Return the (x, y) coordinate for the center point of the cell that contains the specified text.  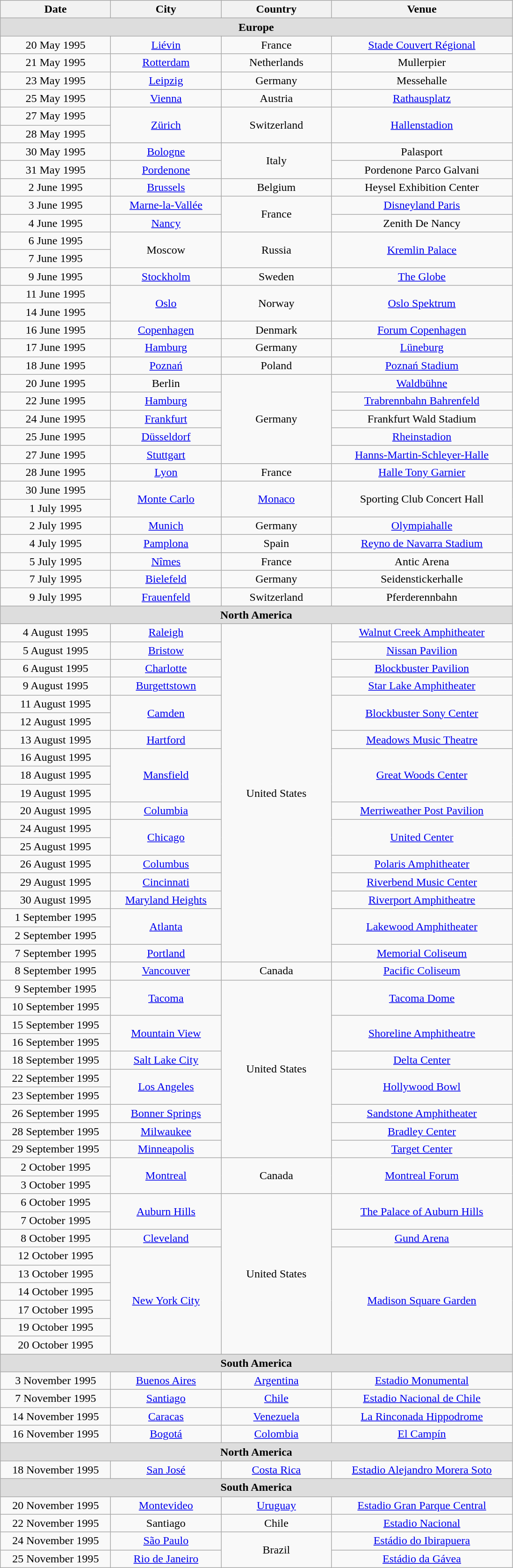
Portland (166, 953)
17 June 1995 (56, 348)
Düsseldorf (166, 437)
Blockbuster Sony Center (422, 713)
5 August 1995 (56, 650)
Rheinstadion (422, 437)
Stuttgart (166, 454)
8 September 1995 (56, 971)
Date (56, 9)
Nissan Pavilion (422, 650)
20 November 1995 (56, 1505)
11 August 1995 (56, 704)
Estádio do Ibirapuera (422, 1541)
Auburn Hills (166, 1211)
Estadio Gran Parque Central (422, 1505)
Nîmes (166, 562)
12 August 1995 (56, 722)
Palasport (422, 152)
Kremlin Palace (422, 250)
2 June 1995 (56, 187)
1 July 1995 (56, 508)
19 October 1995 (56, 1327)
Colombia (276, 1434)
Cincinnati (166, 882)
Argentina (276, 1381)
Stade Couvert Régional (422, 45)
29 August 1995 (56, 882)
City (166, 9)
Atlanta (166, 926)
9 June 1995 (56, 277)
Polaris Amphitheater (422, 864)
9 July 1995 (56, 597)
16 November 1995 (56, 1434)
Bielefeld (166, 579)
27 May 1995 (56, 116)
Columbus (166, 864)
Gund Arena (422, 1238)
24 August 1995 (56, 829)
Forum Copenhagen (422, 330)
20 May 1995 (56, 45)
3 June 1995 (56, 205)
Delta Center (422, 1060)
Nancy (166, 223)
Walnut Creek Amphitheater (422, 633)
Bologne (166, 152)
Montreal (166, 1176)
Pacific Coliseum (422, 971)
Brussels (166, 187)
Country (276, 9)
Frankfurt Wald Stadium (422, 419)
18 November 1995 (56, 1470)
Sweden (276, 277)
Seidenstickerhalle (422, 579)
Bogotá (166, 1434)
Hallenstadion (422, 125)
Target Center (422, 1149)
18 September 1995 (56, 1060)
Great Woods Center (422, 775)
20 June 1995 (56, 383)
Messehalle (422, 80)
22 June 1995 (56, 401)
5 July 1995 (56, 562)
Milwaukee (166, 1131)
6 June 1995 (56, 241)
Oslo (166, 303)
7 June 1995 (56, 259)
Chicago (166, 838)
16 September 1995 (56, 1042)
6 August 1995 (56, 668)
17 October 1995 (56, 1309)
Frauenfeld (166, 597)
Hollywood Bowl (422, 1087)
13 October 1995 (56, 1274)
4 July 1995 (56, 544)
Berlin (166, 383)
30 May 1995 (56, 152)
14 October 1995 (56, 1291)
Heysel Exhibition Center (422, 187)
23 September 1995 (56, 1096)
Bradley Center (422, 1131)
La Rinconada Hippodrome (422, 1416)
25 August 1995 (56, 846)
9 August 1995 (56, 686)
26 September 1995 (56, 1114)
31 May 1995 (56, 169)
Pordenone Parco Galvani (422, 169)
3 October 1995 (56, 1185)
Pamplona (166, 544)
4 June 1995 (56, 223)
Antic Arena (422, 562)
Salt Lake City (166, 1060)
Denmark (276, 330)
28 May 1995 (56, 134)
Montreal Forum (422, 1176)
13 August 1995 (56, 739)
15 September 1995 (56, 1024)
Russia (276, 250)
United Center (422, 838)
7 November 1995 (56, 1399)
23 May 1995 (56, 80)
Stockholm (166, 277)
Tacoma (166, 998)
Burgettstown (166, 686)
11 June 1995 (56, 294)
Sporting Club Concert Hall (422, 499)
Venezuela (276, 1416)
Mountain View (166, 1033)
30 August 1995 (56, 900)
Costa Rica (276, 1470)
Cleveland (166, 1238)
Estadio Monumental (422, 1381)
Monte Carlo (166, 499)
20 October 1995 (56, 1345)
Disneyland Paris (422, 205)
24 November 1995 (56, 1541)
22 September 1995 (56, 1078)
12 October 1995 (56, 1256)
Marne-la-Vallée (166, 205)
Estádio da Gávea (422, 1559)
Riverbend Music Center (422, 882)
28 June 1995 (56, 472)
The Palace of Auburn Hills (422, 1211)
Brazil (276, 1550)
24 June 1995 (56, 419)
Raleigh (166, 633)
16 August 1995 (56, 757)
Rotterdam (166, 63)
Moscow (166, 250)
Mullerpier (422, 63)
Montevideo (166, 1505)
Maryland Heights (166, 900)
Vienna (166, 98)
Los Angeles (166, 1087)
Liévin (166, 45)
Columbia (166, 811)
Europe (256, 27)
Uruguay (276, 1505)
Minneapolis (166, 1149)
1 September 1995 (56, 918)
3 November 1995 (56, 1381)
4 August 1995 (56, 633)
Poland (276, 365)
7 October 1995 (56, 1220)
New York City (166, 1300)
Sandstone Amphitheater (422, 1114)
18 June 1995 (56, 365)
Netherlands (276, 63)
Belgium (276, 187)
29 September 1995 (56, 1149)
Austria (276, 98)
Blockbuster Pavilion (422, 668)
Pferderennbahn (422, 597)
8 October 1995 (56, 1238)
Italy (276, 160)
Camden (166, 713)
Copenhagen (166, 330)
Venue (422, 9)
Norway (276, 303)
Meadows Music Theatre (422, 739)
Zürich (166, 125)
Munich (166, 526)
Vancouver (166, 971)
Shoreline Amphitheatre (422, 1033)
El Campín (422, 1434)
20 August 1995 (56, 811)
Rio de Janeiro (166, 1559)
Oslo Spektrum (422, 303)
26 August 1995 (56, 864)
25 May 1995 (56, 98)
27 June 1995 (56, 454)
Leipzig (166, 80)
25 June 1995 (56, 437)
14 November 1995 (56, 1416)
2 October 1995 (56, 1167)
San José (166, 1470)
Mansfield (166, 775)
Lüneburg (422, 348)
São Paulo (166, 1541)
9 September 1995 (56, 989)
Reyno de Navarra Stadium (422, 544)
19 August 1995 (56, 793)
Spain (276, 544)
Buenos Aires (166, 1381)
Tacoma Dome (422, 998)
18 August 1995 (56, 775)
Poznań Stadium (422, 365)
Monaco (276, 499)
10 September 1995 (56, 1006)
Rathausplatz (422, 98)
6 October 1995 (56, 1203)
30 June 1995 (56, 490)
7 July 1995 (56, 579)
Lakewood Amphitheater (422, 926)
Caracas (166, 1416)
Madison Square Garden (422, 1300)
21 May 1995 (56, 63)
The Globe (422, 277)
28 September 1995 (56, 1131)
Charlotte (166, 668)
Bonner Springs (166, 1114)
Hanns-Martin-Schleyer-Halle (422, 454)
Olympiahalle (422, 526)
Estadio Nacional (422, 1523)
7 September 1995 (56, 953)
Halle Tony Garnier (422, 472)
Hartford (166, 739)
Merriweather Post Pavilion (422, 811)
Trabrennbahn Bahrenfeld (422, 401)
Poznań (166, 365)
Riverport Amphitheatre (422, 900)
Star Lake Amphitheater (422, 686)
16 June 1995 (56, 330)
14 June 1995 (56, 312)
Bristow (166, 650)
22 November 1995 (56, 1523)
Zenith De Nancy (422, 223)
Pordenone (166, 169)
25 November 1995 (56, 1559)
Estadio Alejandro Morera Soto (422, 1470)
2 September 1995 (56, 935)
Frankfurt (166, 419)
Waldbühne (422, 383)
Estadio Nacional de Chile (422, 1399)
2 July 1995 (56, 526)
Lyon (166, 472)
Memorial Coliseum (422, 953)
